Provide the (x, y) coordinate of the cell's center where the given text is located.  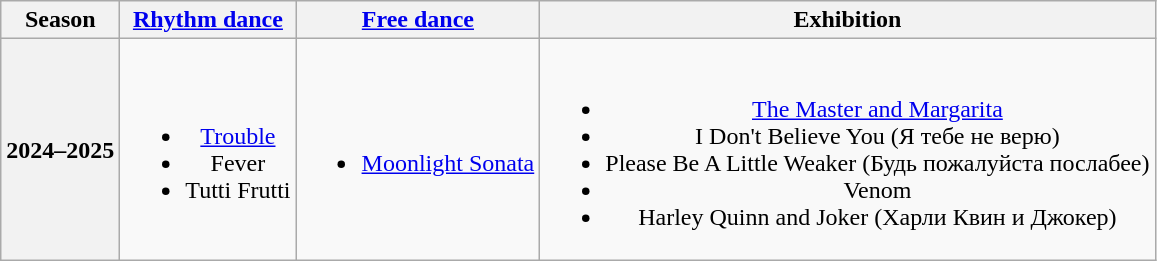
Free dance (418, 20)
Season (60, 20)
2024–2025 (60, 150)
Exhibition (848, 20)
Rhythm dance (208, 20)
TroubleFever Tutti Frutti (208, 150)
Moonlight Sonata (418, 150)
